Identify which cell holds the provided text, then report its [x, y] central coordinate. 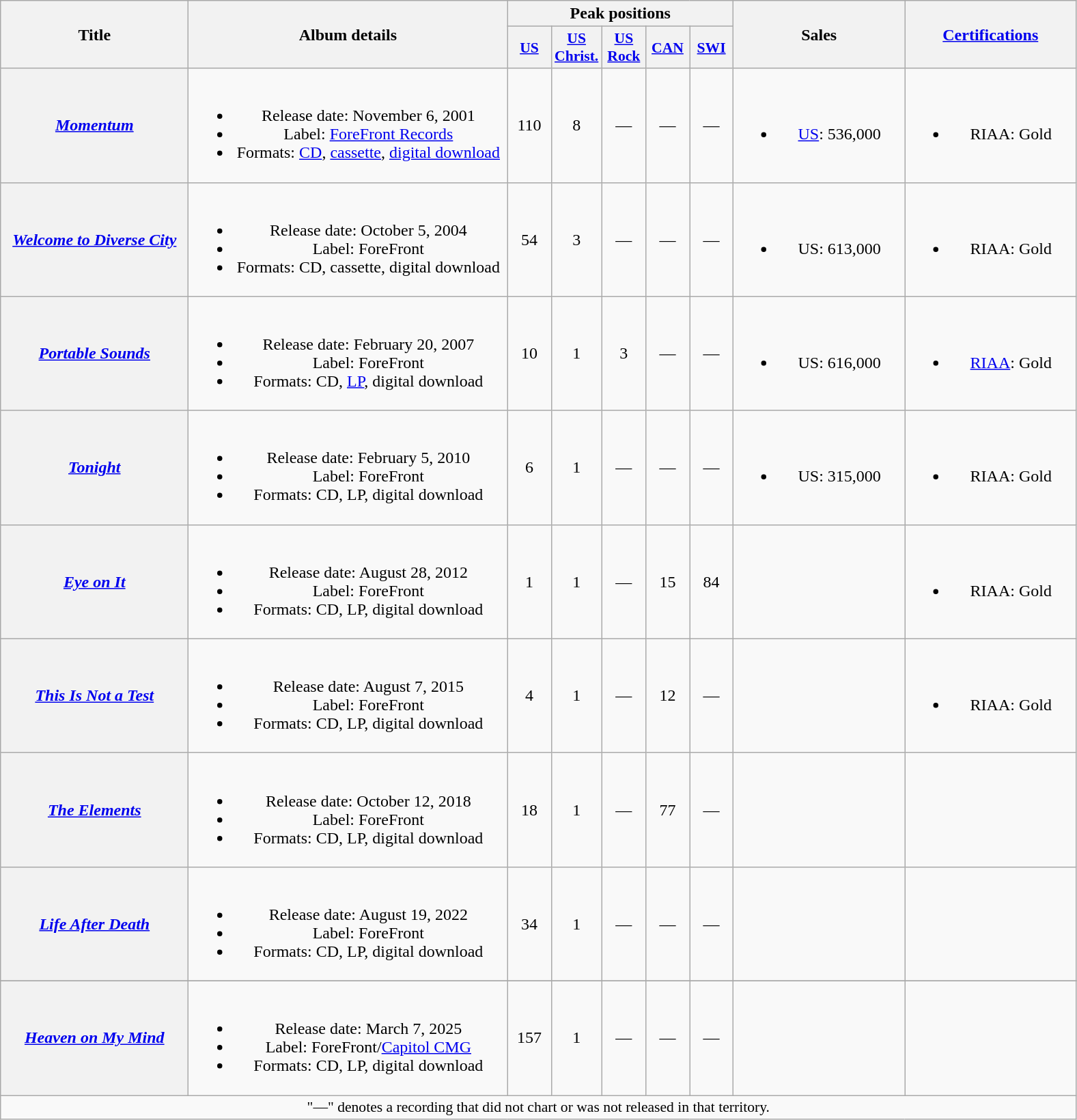
Release date: March 7, 2025Label: ForeFront/Capitol CMGFormats: CD, LP, digital download [348, 1038]
Momentum [94, 126]
54 [529, 239]
12 [667, 695]
15 [667, 582]
Release date: October 5, 2004Label: ForeFrontFormats: CD, cassette, digital download [348, 239]
Album details [348, 34]
77 [667, 810]
4 [529, 695]
US: 536,000 [820, 126]
Release date: November 6, 2001Label: ForeFront RecordsFormats: CD, cassette, digital download [348, 126]
Title [94, 34]
157 [529, 1038]
US Christ. [576, 48]
US: 616,000 [820, 354]
US [529, 48]
US: 613,000 [820, 239]
SWI [712, 48]
US: 315,000 [820, 467]
18 [529, 810]
Life After Death [94, 923]
Tonight [94, 467]
Sales [820, 34]
Release date: August 7, 2015Label: ForeFrontFormats: CD, LP, digital download [348, 695]
Certifications [990, 34]
110 [529, 126]
34 [529, 923]
Welcome to Diverse City [94, 239]
Release date: February 5, 2010Label: ForeFrontFormats: CD, LP, digital download [348, 467]
US Rock [624, 48]
Peak positions [620, 14]
Release date: October 12, 2018Label: ForeFrontFormats: CD, LP, digital download [348, 810]
CAN [667, 48]
84 [712, 582]
This Is Not a Test [94, 695]
Portable Sounds [94, 354]
Release date: August 28, 2012Label: ForeFrontFormats: CD, LP, digital download [348, 582]
Eye on It [94, 582]
8 [576, 126]
"—" denotes a recording that did not chart or was not released in that territory. [538, 1108]
10 [529, 354]
6 [529, 467]
Heaven on My Mind [94, 1038]
Release date: August 19, 2022Label: ForeFrontFormats: CD, LP, digital download [348, 923]
The Elements [94, 810]
Release date: February 20, 2007Label: ForeFrontFormats: CD, LP, digital download [348, 354]
